Provide the (x, y) coordinate of the cell's center where the given text is located.  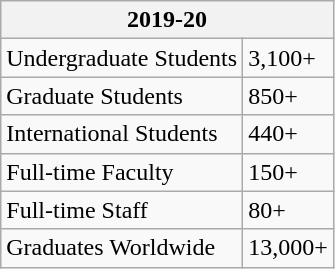
2019-20 (168, 20)
Full-time Faculty (122, 172)
150+ (288, 172)
Graduates Worldwide (122, 248)
440+ (288, 134)
Graduate Students (122, 96)
80+ (288, 210)
3,100+ (288, 58)
Undergraduate Students (122, 58)
850+ (288, 96)
13,000+ (288, 248)
Full-time Staff (122, 210)
International Students (122, 134)
